Return [x, y] of the center of cell containing provided text 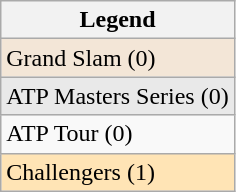
ATP Tour (0) [118, 134]
Legend [118, 20]
Challengers (1) [118, 172]
Grand Slam (0) [118, 58]
ATP Masters Series (0) [118, 96]
